Locate the cell with the specified text and output its [X, Y] center coordinate. 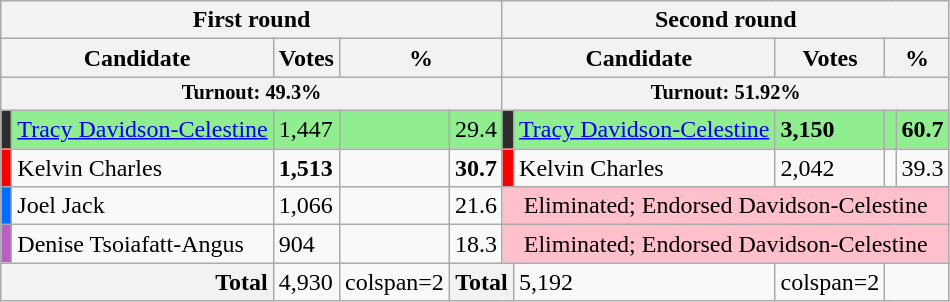
18.3 [476, 244]
4,930 [306, 282]
1,513 [306, 168]
Turnout: 49.3% [252, 94]
Joel Jack [142, 206]
2,042 [830, 168]
Second round [726, 20]
First round [252, 20]
1,066 [306, 206]
Denise Tsoiafatt-Angus [142, 244]
5,192 [644, 282]
29.4 [476, 130]
21.6 [476, 206]
904 [306, 244]
3,150 [830, 130]
1,447 [306, 130]
39.3 [922, 168]
Turnout: 51.92% [726, 94]
30.7 [476, 168]
60.7 [922, 130]
